Find where the given text appears and provide that cell's center as (X, Y) coordinate. 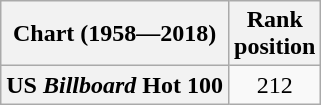
Rankposition (275, 34)
212 (275, 85)
Chart (1958—2018) (115, 34)
US Billboard Hot 100 (115, 85)
